Output the [X, Y] coordinate of the center of the cell containing the given text.  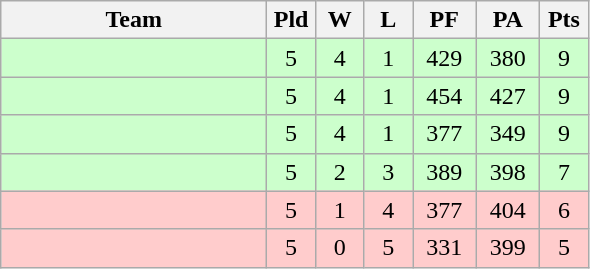
429 [444, 58]
380 [508, 58]
389 [444, 172]
Pld [292, 20]
6 [564, 210]
PF [444, 20]
2 [340, 172]
3 [388, 172]
Team [134, 20]
349 [508, 134]
454 [444, 96]
404 [508, 210]
398 [508, 172]
331 [444, 248]
0 [340, 248]
399 [508, 248]
PA [508, 20]
Pts [564, 20]
7 [564, 172]
427 [508, 96]
W [340, 20]
L [388, 20]
